Locate the cell with the specified text and output its [X, Y] center coordinate. 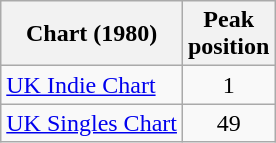
UK Singles Chart [92, 123]
1 [228, 85]
49 [228, 123]
UK Indie Chart [92, 85]
Peakposition [228, 34]
Chart (1980) [92, 34]
